Return the [x, y] coordinate for the center point of the cell that contains the specified text.  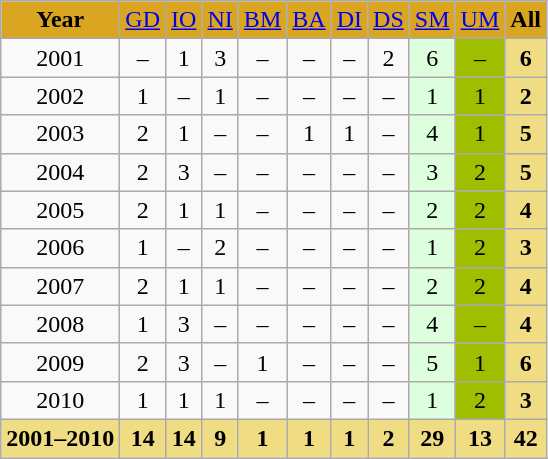
BA [309, 20]
42 [526, 438]
2002 [60, 96]
29 [432, 438]
NI [220, 20]
UM [480, 20]
2004 [60, 172]
9 [220, 438]
2001 [60, 58]
2010 [60, 400]
2005 [60, 210]
2008 [60, 324]
SM [432, 20]
All [526, 20]
13 [480, 438]
GD [143, 20]
IO [184, 20]
BM [262, 20]
2009 [60, 362]
2003 [60, 134]
2007 [60, 286]
2006 [60, 248]
DS [389, 20]
2001–2010 [60, 438]
DI [349, 20]
Year [60, 20]
